Search for the cell housing the specified text and yield its (X, Y) center coordinate. 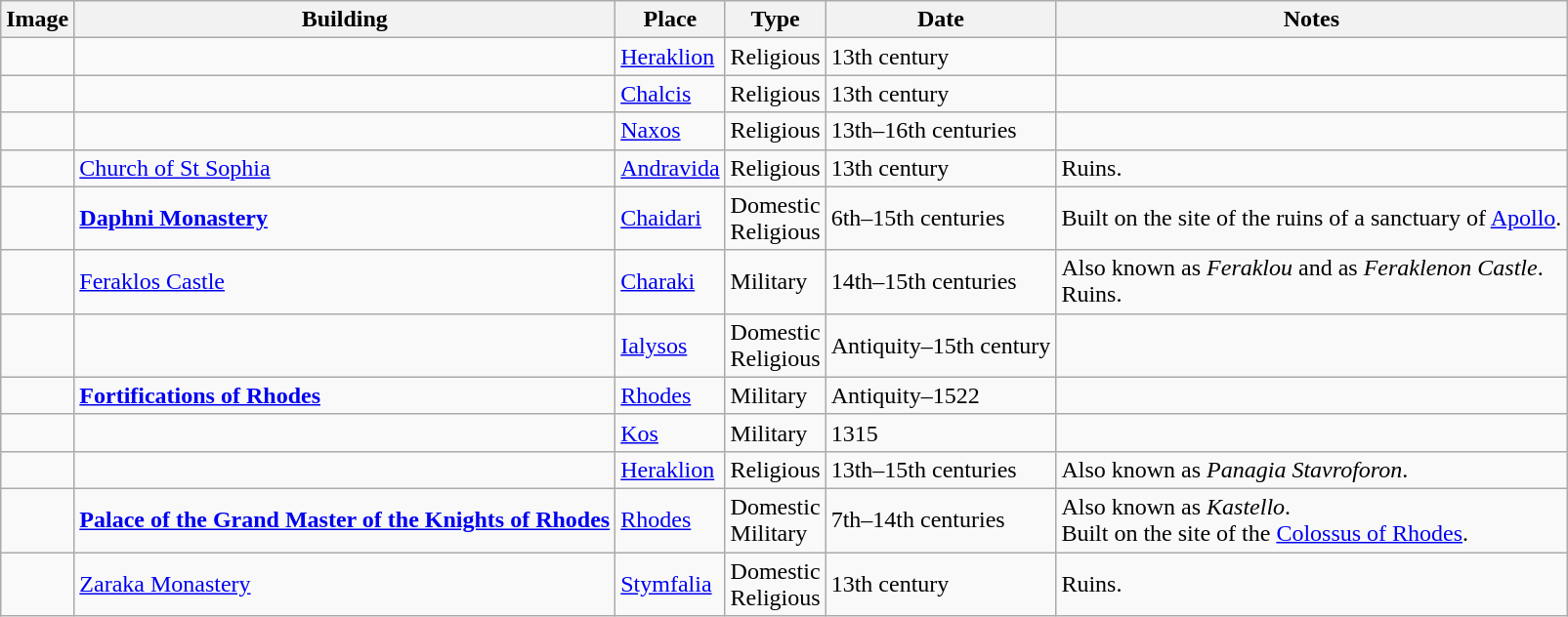
Also known as Panagia Stavroforon. (1311, 470)
7th–14th centuries (941, 519)
Also known as Kastello.Built on the site of the Colossus of Rhodes. (1311, 519)
Building (345, 20)
Church of St Sophia (345, 168)
Stymfalia (670, 584)
14th–15th centuries (941, 281)
Daphni Monastery (345, 219)
Feraklos Castle (345, 281)
DomesticMilitary (776, 519)
Antiquity–15th century (941, 346)
1315 (941, 432)
Image (37, 20)
Built on the site of the ruins of a sanctuary of Apollo. (1311, 219)
6th–15th centuries (941, 219)
13th–16th centuries (941, 131)
Ialysos (670, 346)
13th–15th centuries (941, 470)
Zaraka Monastery (345, 584)
Fortifications of Rhodes (345, 395)
Kos (670, 432)
Palace of the Grand Master of the Knights of Rhodes (345, 519)
Andravida (670, 168)
Charaki (670, 281)
Place (670, 20)
Antiquity–1522 (941, 395)
Chalcis (670, 94)
Also known as Feraklou and as Feraklenon Castle.Ruins. (1311, 281)
Naxos (670, 131)
Notes (1311, 20)
Chaidari (670, 219)
Type (776, 20)
Date (941, 20)
